Detect which cell encompasses the target text, then output its [X, Y] center coordinate. 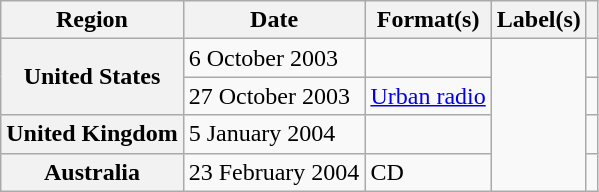
Region [92, 20]
27 October 2003 [274, 96]
5 January 2004 [274, 134]
United States [92, 77]
Australia [92, 172]
Date [274, 20]
CD [428, 172]
United Kingdom [92, 134]
6 October 2003 [274, 58]
Label(s) [538, 20]
Urban radio [428, 96]
Format(s) [428, 20]
23 February 2004 [274, 172]
